Pinpoint the cell where the given text exists, returning its (X, Y) midpoint coordinate. 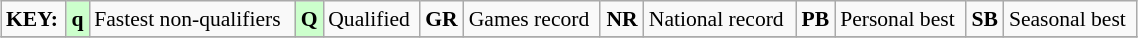
NR (622, 19)
Personal best (900, 19)
Seasonal best (1070, 19)
KEY: (34, 19)
Qualified (371, 19)
Games record (532, 19)
q (78, 19)
GR (442, 19)
Q (309, 19)
National record (720, 19)
PB (816, 19)
Fastest non-qualifiers (192, 19)
SB (985, 19)
